Detect which cell encompasses the target text, then output its (X, Y) center coordinate. 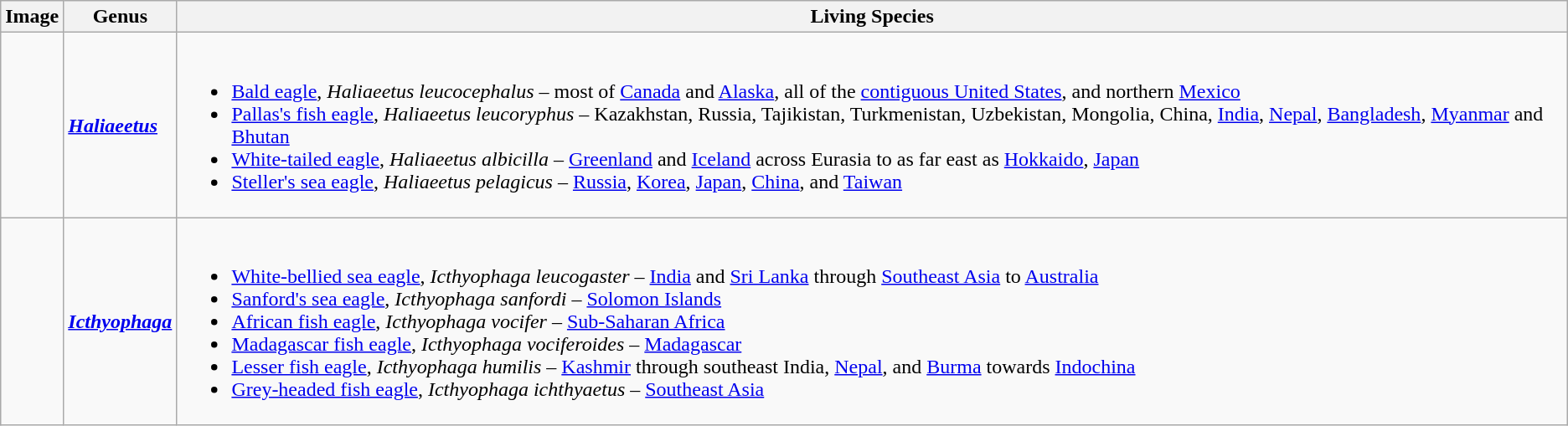
Icthyophaga (121, 321)
Image (32, 17)
Genus (121, 17)
Haliaeetus (121, 126)
Living Species (872, 17)
